For the text-containing cell, return its midpoint in (X, Y) coordinate format. 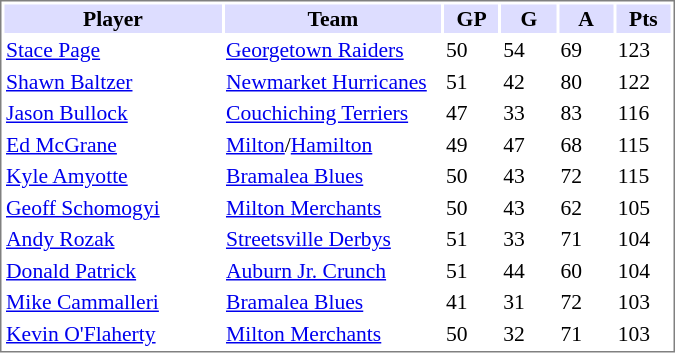
Mike Cammalleri (112, 302)
Milton/Hamilton (332, 144)
Team (332, 18)
83 (586, 113)
Georgetown Raiders (332, 50)
Andy Rozak (112, 239)
Donald Patrick (112, 270)
Kyle Amyotte (112, 176)
Jason Bullock (112, 113)
44 (529, 270)
54 (529, 50)
Shawn Baltzer (112, 82)
Player (112, 18)
32 (529, 334)
60 (586, 270)
Streetsville Derbys (332, 239)
68 (586, 144)
123 (643, 50)
Pts (643, 18)
31 (529, 302)
42 (529, 82)
GP (471, 18)
Stace Page (112, 50)
116 (643, 113)
122 (643, 82)
A (586, 18)
62 (586, 208)
Couchiching Terriers (332, 113)
Auburn Jr. Crunch (332, 270)
Newmarket Hurricanes (332, 82)
69 (586, 50)
105 (643, 208)
Geoff Schomogyi (112, 208)
G (529, 18)
41 (471, 302)
80 (586, 82)
49 (471, 144)
Ed McGrane (112, 144)
Kevin O'Flaherty (112, 334)
